Detect which cell encompasses the target text, then output its [X, Y] center coordinate. 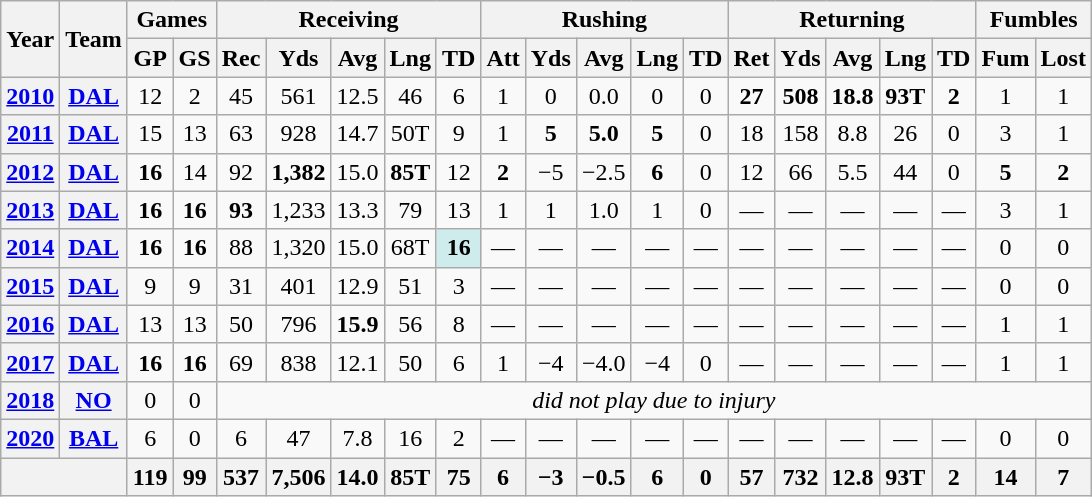
Year [30, 39]
7,506 [298, 477]
51 [410, 286]
−0.5 [604, 477]
2014 [30, 248]
5.0 [604, 134]
1,233 [298, 210]
18.8 [852, 96]
75 [458, 477]
14.0 [358, 477]
2017 [30, 362]
2013 [30, 210]
15.9 [358, 324]
did not play due to injury [654, 400]
14.7 [358, 134]
45 [241, 96]
508 [800, 96]
66 [800, 172]
GS [194, 58]
GP [150, 58]
2012 [30, 172]
13.3 [358, 210]
92 [241, 172]
12.8 [852, 477]
15 [150, 134]
93 [241, 210]
1,382 [298, 172]
50T [410, 134]
119 [150, 477]
928 [298, 134]
838 [298, 362]
99 [194, 477]
Att [503, 58]
8 [458, 324]
Lost [1063, 58]
Rushing [604, 20]
18 [752, 134]
88 [241, 248]
Games [172, 20]
2018 [30, 400]
Rec [241, 58]
NO [94, 400]
Fumbles [1034, 20]
158 [800, 134]
8.8 [852, 134]
56 [410, 324]
401 [298, 286]
Fum [1006, 58]
12.1 [358, 362]
−5 [550, 172]
0.0 [604, 96]
796 [298, 324]
Ret [752, 58]
Returning [852, 20]
5.5 [852, 172]
63 [241, 134]
68T [410, 248]
1.0 [604, 210]
7.8 [358, 438]
79 [410, 210]
2011 [30, 134]
2016 [30, 324]
69 [241, 362]
−4.0 [604, 362]
2010 [30, 96]
26 [905, 134]
44 [905, 172]
57 [752, 477]
7 [1063, 477]
31 [241, 286]
561 [298, 96]
47 [298, 438]
Receiving [348, 20]
537 [241, 477]
12.9 [358, 286]
1,320 [298, 248]
Team [94, 39]
732 [800, 477]
2015 [30, 286]
12.5 [358, 96]
−2.5 [604, 172]
2020 [30, 438]
BAL [94, 438]
46 [410, 96]
−3 [550, 477]
27 [752, 96]
